Output the [x, y] coordinate of the center of the cell containing the given text.  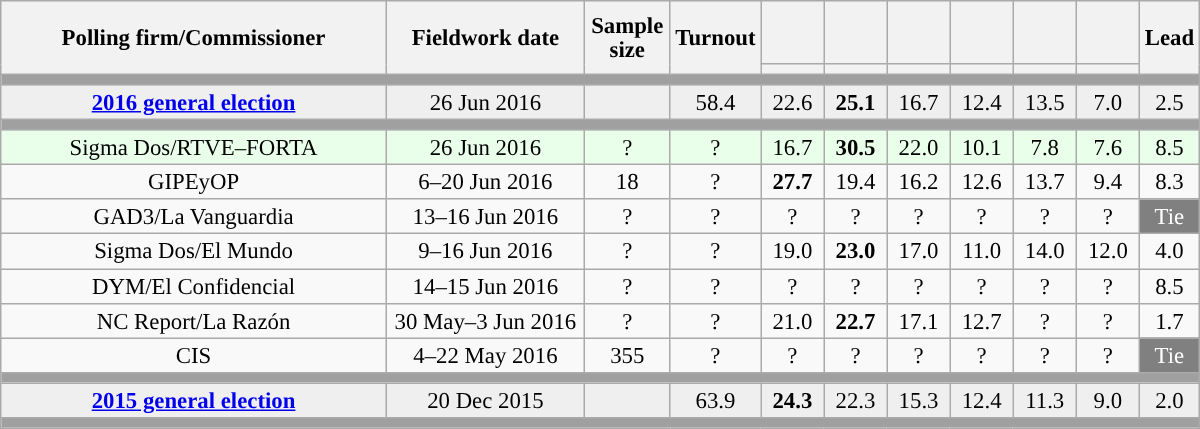
Sigma Dos/El Mundo [194, 252]
30 May–3 Jun 2016 [485, 320]
7.6 [1108, 148]
17.1 [918, 320]
13.7 [1044, 182]
7.8 [1044, 148]
58.4 [716, 102]
Sigma Dos/RTVE–FORTA [194, 148]
2.5 [1169, 102]
9.4 [1108, 182]
12.7 [982, 320]
11.3 [1044, 400]
18 [627, 182]
2016 general election [194, 102]
NC Report/La Razón [194, 320]
20 Dec 2015 [485, 400]
14–15 Jun 2016 [485, 286]
21.0 [792, 320]
1.7 [1169, 320]
9–16 Jun 2016 [485, 252]
Turnout [716, 38]
14.0 [1044, 252]
22.3 [856, 400]
16.2 [918, 182]
22.7 [856, 320]
7.0 [1108, 102]
9.0 [1108, 400]
12.6 [982, 182]
27.7 [792, 182]
8.3 [1169, 182]
19.0 [792, 252]
355 [627, 356]
GAD3/La Vanguardia [194, 218]
17.0 [918, 252]
22.0 [918, 148]
10.1 [982, 148]
2015 general election [194, 400]
Lead [1169, 38]
Fieldwork date [485, 38]
25.1 [856, 102]
19.4 [856, 182]
63.9 [716, 400]
Sample size [627, 38]
Polling firm/Commissioner [194, 38]
23.0 [856, 252]
11.0 [982, 252]
12.0 [1108, 252]
GIPEyOP [194, 182]
13.5 [1044, 102]
CIS [194, 356]
13–16 Jun 2016 [485, 218]
2.0 [1169, 400]
22.6 [792, 102]
15.3 [918, 400]
4–22 May 2016 [485, 356]
4.0 [1169, 252]
24.3 [792, 400]
30.5 [856, 148]
6–20 Jun 2016 [485, 182]
DYM/El Confidencial [194, 286]
